Determine the (X, Y) coordinate at the center of the cell enclosing the given text.  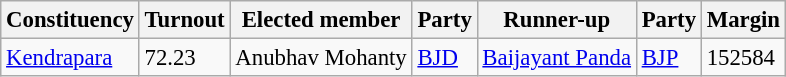
Runner-up (556, 20)
Margin (743, 20)
Kendrapara (70, 58)
72.23 (184, 58)
BJD (444, 58)
Turnout (184, 20)
Elected member (321, 20)
152584 (743, 58)
Constituency (70, 20)
BJP (668, 58)
Baijayant Panda (556, 58)
Anubhav Mohanty (321, 58)
